Return the [X, Y] coordinate for the center point of the cell that contains the specified text.  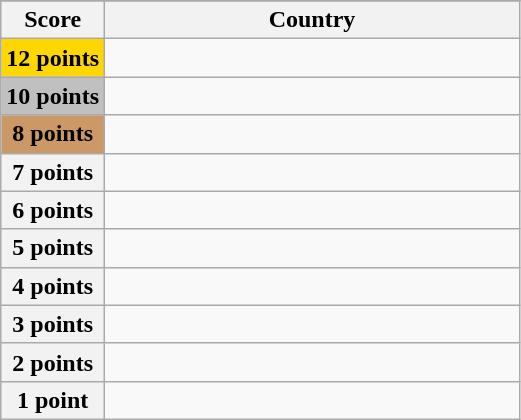
10 points [53, 96]
2 points [53, 362]
1 point [53, 400]
5 points [53, 248]
Score [53, 20]
8 points [53, 134]
6 points [53, 210]
7 points [53, 172]
12 points [53, 58]
3 points [53, 324]
4 points [53, 286]
Country [312, 20]
